Find where the given text appears and provide that cell's center as [x, y] coordinate. 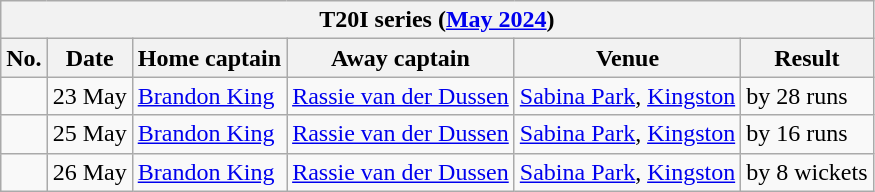
Venue [627, 58]
26 May [90, 172]
by 8 wickets [807, 172]
23 May [90, 96]
Home captain [209, 58]
Date [90, 58]
by 28 runs [807, 96]
by 16 runs [807, 134]
Result [807, 58]
Away captain [401, 58]
No. [24, 58]
25 May [90, 134]
T20I series (May 2024) [437, 20]
